From the cell containing the given text, extract its center point as (x, y) coordinate. 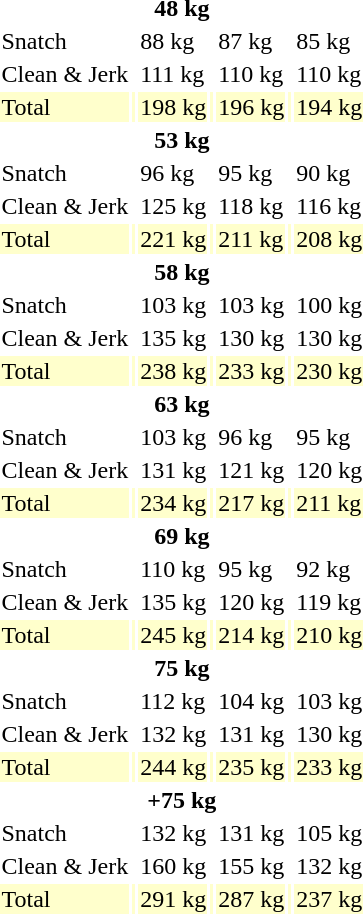
238 kg (174, 371)
244 kg (174, 767)
235 kg (252, 767)
196 kg (252, 107)
112 kg (174, 701)
217 kg (252, 503)
120 kg (252, 602)
118 kg (252, 206)
234 kg (174, 503)
198 kg (174, 107)
88 kg (174, 41)
214 kg (252, 635)
233 kg (252, 371)
121 kg (252, 470)
291 kg (174, 899)
245 kg (174, 635)
160 kg (174, 866)
221 kg (174, 239)
287 kg (252, 899)
155 kg (252, 866)
211 kg (252, 239)
87 kg (252, 41)
130 kg (252, 338)
125 kg (174, 206)
111 kg (174, 74)
104 kg (252, 701)
